Scan for the cell matching the given text and deliver its (X, Y) coordinate at center. 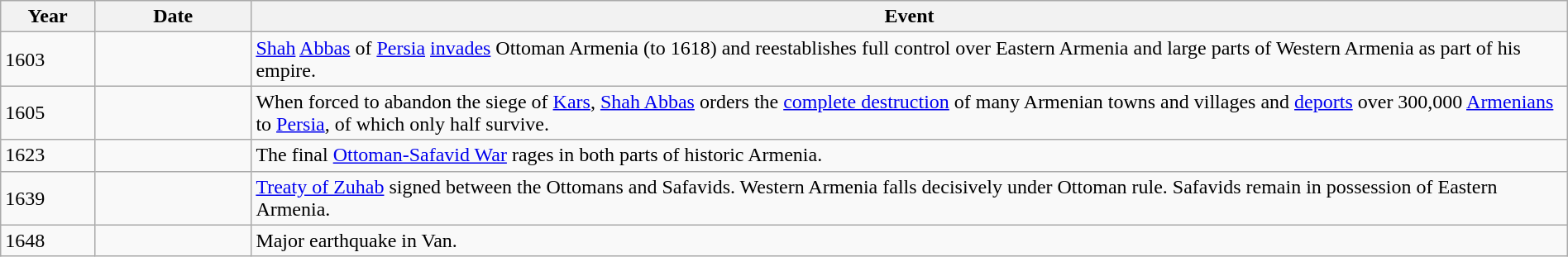
Major earthquake in Van. (910, 240)
1648 (48, 240)
1623 (48, 155)
Event (910, 17)
Year (48, 17)
1639 (48, 198)
1605 (48, 112)
Date (172, 17)
1603 (48, 59)
The final Ottoman-Safavid War rages in both parts of historic Armenia. (910, 155)
